Provide the [X, Y] coordinate of the cell's center where the given text is located.  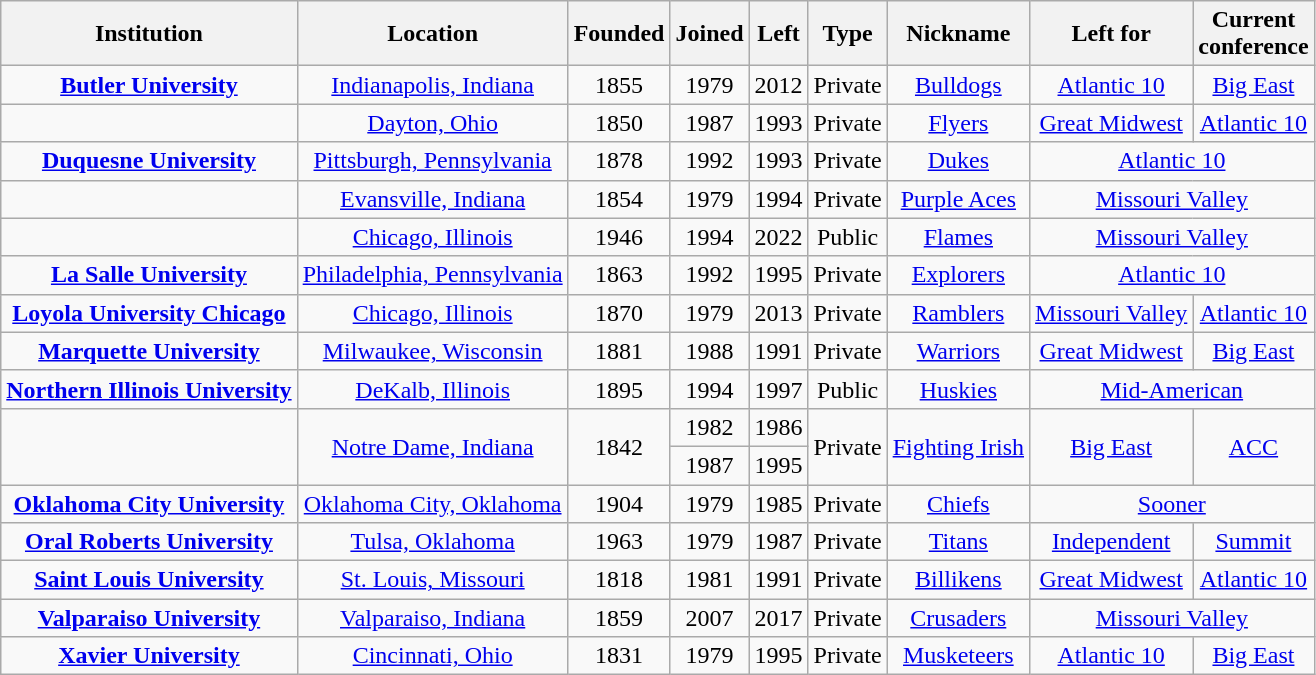
Nickname [958, 34]
1904 [619, 503]
Fighting Irish [958, 446]
1986 [778, 427]
La Salle University [149, 275]
Dayton, Ohio [432, 123]
Marquette University [149, 351]
Saint Louis University [149, 580]
St. Louis, Missouri [432, 580]
Flyers [958, 123]
1982 [710, 427]
1870 [619, 313]
Valparaiso, Indiana [432, 618]
Oral Roberts University [149, 542]
1963 [619, 542]
Left [778, 34]
1988 [710, 351]
Valparaiso University [149, 618]
Oklahoma City, Oklahoma [432, 503]
Musketeers [958, 656]
2007 [710, 618]
Left for [1112, 34]
1878 [619, 161]
Summit [1254, 542]
Notre Dame, Indiana [432, 446]
Evansville, Indiana [432, 199]
Oklahoma City University [149, 503]
1863 [619, 275]
Xavier University [149, 656]
Loyola University Chicago [149, 313]
1981 [710, 580]
ACC [1254, 446]
Purple Aces [958, 199]
2012 [778, 85]
Indianapolis, Indiana [432, 85]
2013 [778, 313]
Type [848, 34]
Joined [710, 34]
Tulsa, Oklahoma [432, 542]
1946 [619, 237]
Milwaukee, Wisconsin [432, 351]
1985 [778, 503]
Billikens [958, 580]
Ramblers [958, 313]
1859 [619, 618]
Institution [149, 34]
1842 [619, 446]
1997 [778, 389]
Founded [619, 34]
Northern Illinois University [149, 389]
Duquesne University [149, 161]
2022 [778, 237]
Mid-American [1172, 389]
Titans [958, 542]
Currentconference [1254, 34]
Explorers [958, 275]
1881 [619, 351]
Pittsburgh, Pennsylvania [432, 161]
1818 [619, 580]
Warriors [958, 351]
Chiefs [958, 503]
Independent [1112, 542]
Butler University [149, 85]
Philadelphia, Pennsylvania [432, 275]
2017 [778, 618]
Flames [958, 237]
DeKalb, Illinois [432, 389]
1850 [619, 123]
Dukes [958, 161]
1855 [619, 85]
Location [432, 34]
1854 [619, 199]
Crusaders [958, 618]
1895 [619, 389]
Cincinnati, Ohio [432, 656]
Bulldogs [958, 85]
Huskies [958, 389]
Sooner [1172, 503]
1831 [619, 656]
